For the text-containing cell, return its midpoint in (X, Y) coordinate format. 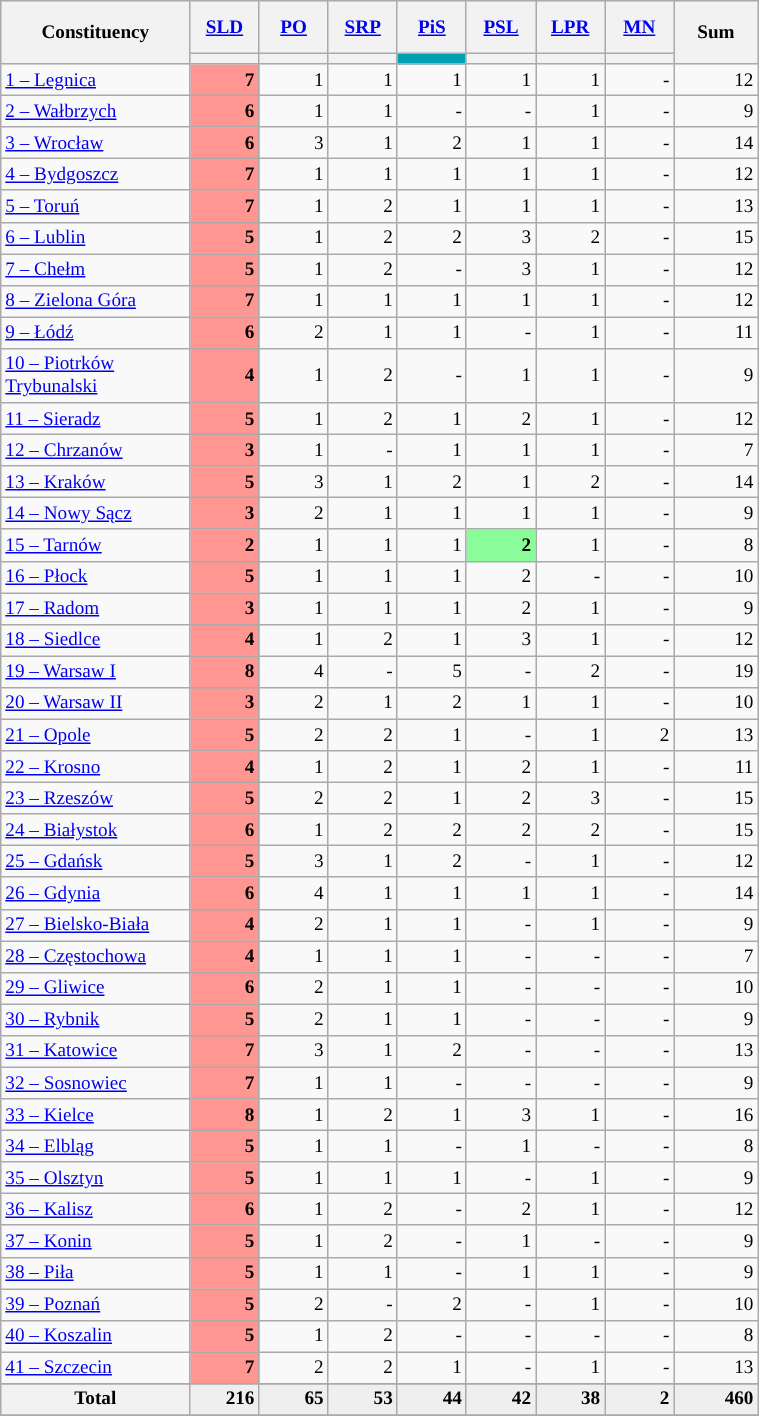
10 – Piotrków Trybunalski (96, 375)
7 – Chełm (96, 270)
Total (96, 1399)
11 – Sieradz (96, 419)
39 – Poznań (96, 1305)
30 – Rybnik (96, 1020)
22 – Krosno (96, 767)
36 – Kalisz (96, 1210)
6 – Lublin (96, 238)
41 – Szczecin (96, 1368)
40 – Koszalin (96, 1336)
17 – Radom (96, 608)
15 – Tarnów (96, 545)
21 – Opole (96, 735)
18 – Siedlce (96, 640)
28 – Częstochowa (96, 956)
1 – Legnica (96, 80)
38 (570, 1399)
3 – Wrocław (96, 143)
16 (716, 1115)
65 (294, 1399)
PSL (500, 27)
9 – Łódź (96, 333)
2 – Wałbrzych (96, 111)
Constituency (96, 32)
LPR (570, 27)
25 – Gdańsk (96, 862)
19 (716, 672)
33 – Kielce (96, 1115)
35 – Olsztyn (96, 1178)
44 (432, 1399)
16 – Płock (96, 577)
4 – Bydgoszcz (96, 175)
29 – Gliwice (96, 988)
26 – Gdynia (96, 893)
5 – Toruń (96, 206)
34 – Elbląg (96, 1146)
31 – Katowice (96, 1051)
42 (500, 1399)
27 – Bielsko-Biała (96, 925)
14 – Nowy Sącz (96, 514)
12 – Chrzanów (96, 450)
SLD (224, 27)
53 (362, 1399)
13 – Kraków (96, 482)
38 – Piła (96, 1273)
24 – Białystok (96, 830)
216 (224, 1399)
20 – Warsaw II (96, 703)
PiS (432, 27)
19 – Warsaw I (96, 672)
460 (716, 1399)
32 – Sosnowiec (96, 1083)
MN (640, 27)
SRP (362, 27)
37 – Konin (96, 1241)
Sum (716, 32)
8 – Zielona Góra (96, 301)
23 – Rzeszów (96, 798)
PO (294, 27)
